Locate the cell with the specified text and output its (x, y) center coordinate. 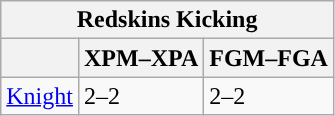
XPM–XPA (140, 58)
Knight (40, 96)
Redskins Kicking (168, 20)
FGM–FGA (269, 58)
